Scan for the cell matching the given text and deliver its (X, Y) coordinate at center. 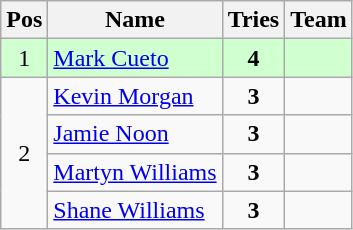
2 (24, 153)
Tries (254, 20)
Kevin Morgan (135, 96)
Jamie Noon (135, 134)
Martyn Williams (135, 172)
Mark Cueto (135, 58)
Pos (24, 20)
Team (319, 20)
1 (24, 58)
Shane Williams (135, 210)
Name (135, 20)
4 (254, 58)
